Determine the [X, Y] coordinate at the center of the cell enclosing the given text.  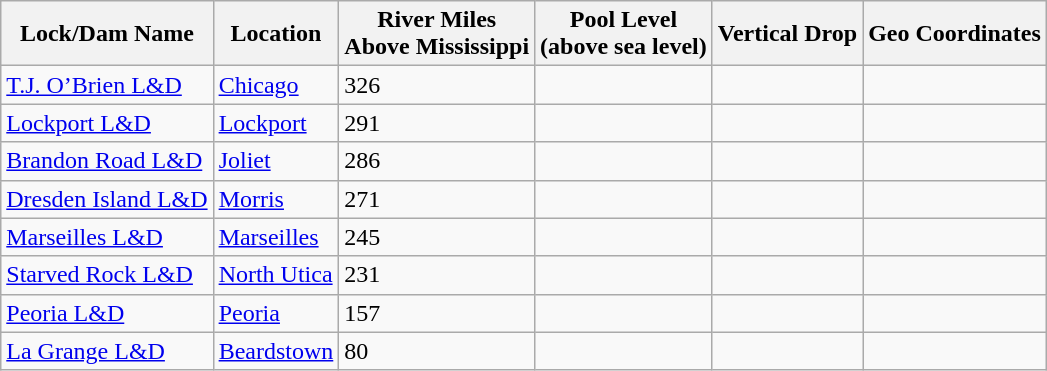
Morris [276, 199]
Marseilles [276, 237]
Joliet [276, 161]
326 [437, 85]
157 [437, 313]
Marseilles L&D [107, 237]
80 [437, 351]
Lockport L&D [107, 123]
North Utica [276, 275]
River MilesAbove Mississippi [437, 34]
Peoria L&D [107, 313]
231 [437, 275]
Brandon Road L&D [107, 161]
T.J. O’Brien L&D [107, 85]
271 [437, 199]
Lock/Dam Name [107, 34]
Peoria [276, 313]
Geo Coordinates [955, 34]
Dresden Island L&D [107, 199]
La Grange L&D [107, 351]
Pool Level(above sea level) [624, 34]
Lockport [276, 123]
286 [437, 161]
245 [437, 237]
Starved Rock L&D [107, 275]
Location [276, 34]
Beardstown [276, 351]
Vertical Drop [787, 34]
Chicago [276, 85]
291 [437, 123]
